Output the (X, Y) coordinate of the center of the cell containing the given text.  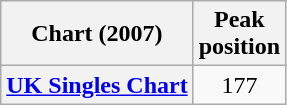
Peakposition (239, 34)
Chart (2007) (97, 34)
UK Singles Chart (97, 85)
177 (239, 85)
